Provide the [x, y] coordinate of the cell's center where the given text is located.  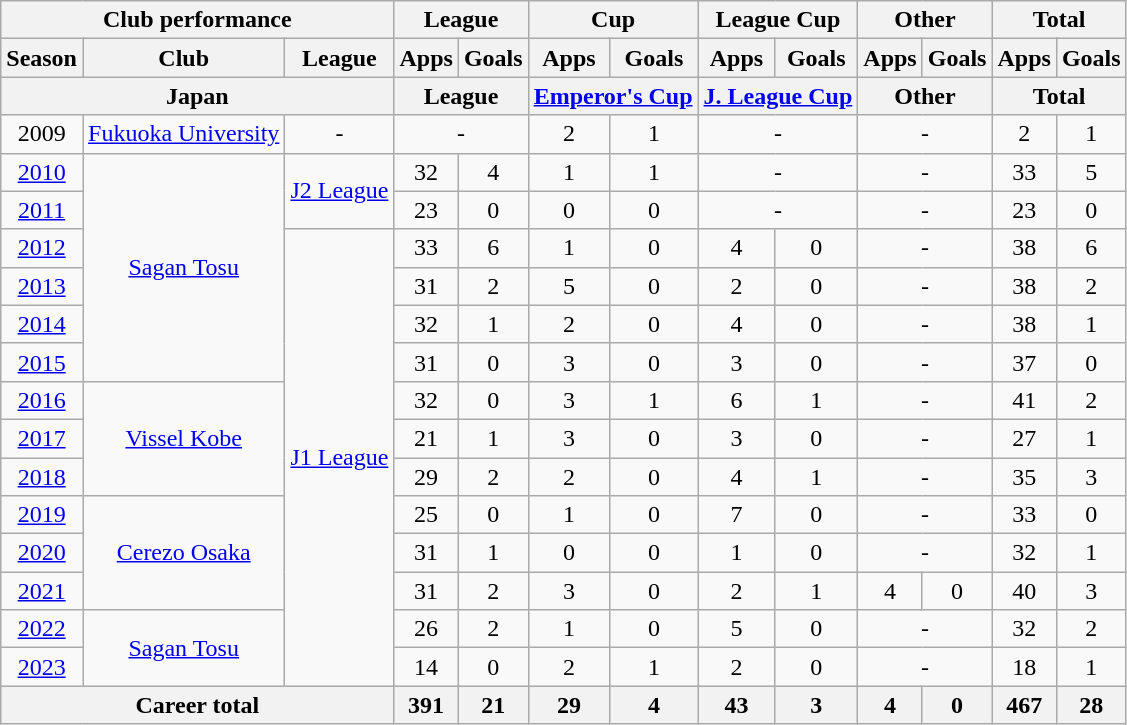
J1 League [340, 458]
40 [1024, 591]
25 [426, 515]
37 [1024, 362]
28 [1091, 705]
J. League Cup [778, 96]
2019 [42, 515]
467 [1024, 705]
2010 [42, 172]
391 [426, 705]
2012 [42, 248]
26 [426, 629]
2022 [42, 629]
2011 [42, 210]
2014 [42, 324]
43 [736, 705]
2009 [42, 134]
18 [1024, 667]
League Cup [778, 20]
Club [183, 58]
Season [42, 58]
7 [736, 515]
2013 [42, 286]
27 [1024, 438]
2016 [42, 400]
2020 [42, 553]
Cerezo Osaka [183, 553]
2018 [42, 477]
J2 League [340, 191]
Fukuoka University [183, 134]
14 [426, 667]
41 [1024, 400]
Cup [613, 20]
2021 [42, 591]
2017 [42, 438]
2015 [42, 362]
2023 [42, 667]
Emperor's Cup [613, 96]
Japan [198, 96]
Club performance [198, 20]
Vissel Kobe [183, 438]
35 [1024, 477]
Career total [198, 705]
